Pinpoint the cell where the given text exists, returning its (x, y) midpoint coordinate. 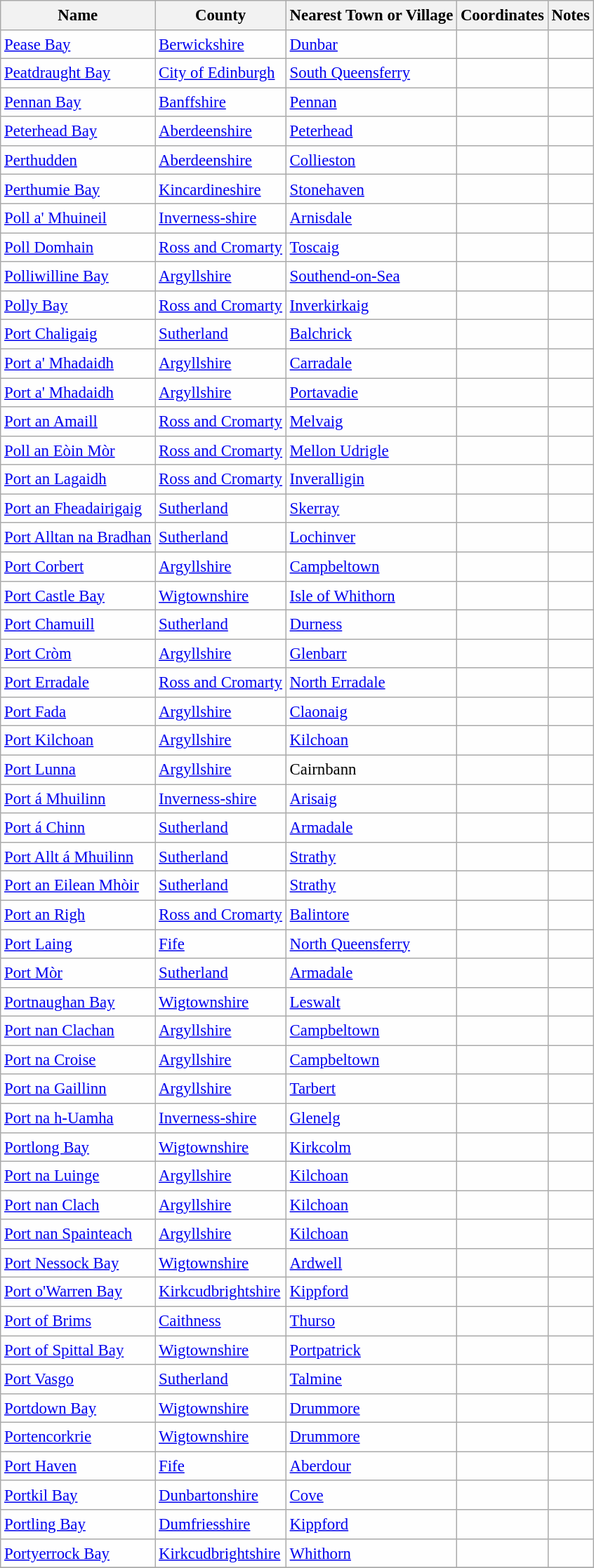
Arisaig (371, 798)
Port an Fheadairigaig (78, 508)
Port Allt á Mhuilinn (78, 857)
Kirkcolm (371, 1146)
Port Mòr (78, 972)
Portkil Bay (78, 1496)
Mellon Udrigle (371, 450)
Portlong Bay (78, 1146)
Collieston (371, 160)
Port Erradale (78, 682)
Peatdraught Bay (78, 73)
Claonaig (371, 711)
Portpatrick (371, 1350)
Portencorkrie (78, 1437)
Kincardineshire (220, 189)
Port á Chinn (78, 828)
Pease Bay (78, 43)
Port nan Spainteach (78, 1233)
Port na Croise (78, 1059)
Port Fada (78, 711)
South Queensferry (371, 73)
Polliwilline Bay (78, 276)
County (220, 15)
Ardwell (371, 1263)
Portnaughan Bay (78, 1002)
Port Cròm (78, 654)
Port á Mhuilinn (78, 798)
Glenelg (371, 1118)
Port Castle Bay (78, 595)
Peterhead (371, 130)
Port Corbert (78, 567)
Port na Luinge (78, 1176)
Whithorn (371, 1553)
Pennan Bay (78, 102)
Port na Gaillinn (78, 1089)
Poll a' Mhuineil (78, 219)
Port an Eilean Mhòir (78, 885)
Durness (371, 624)
Pennan (371, 102)
Portyerrock Bay (78, 1553)
Lochinver (371, 537)
Coordinates (503, 15)
Notes (570, 15)
Port Nessock Bay (78, 1263)
Cairnbann (371, 769)
Name (78, 15)
Inveralligin (371, 480)
Toscaig (371, 247)
Thurso (371, 1320)
Dunbar (371, 43)
Port nan Clachan (78, 1031)
North Erradale (371, 682)
Port o'Warren Bay (78, 1292)
Nearest Town or Village (371, 15)
Port Laing (78, 944)
Tarbert (371, 1089)
Poll Domhain (78, 247)
Port Haven (78, 1466)
Perthudden (78, 160)
Portdown Bay (78, 1409)
Port Alltan na Bradhan (78, 537)
Stonehaven (371, 189)
Perthumie Bay (78, 189)
City of Edinburgh (220, 73)
Aberdour (371, 1466)
Port nan Clach (78, 1205)
Port an Righ (78, 915)
Portling Bay (78, 1524)
Portavadie (371, 393)
Leswalt (371, 1002)
Port Kilchoan (78, 741)
Polly Bay (78, 306)
Port Chamuill (78, 624)
Port na h-Uamha (78, 1118)
Inverkirkaig (371, 306)
Arnisdale (371, 219)
Cove (371, 1496)
Carradale (371, 363)
Isle of Whithorn (371, 595)
Skerray (371, 508)
Port of Brims (78, 1320)
Melvaig (371, 421)
Dunbartonshire (220, 1496)
Southend-on-Sea (371, 276)
Talmine (371, 1379)
Balchrick (371, 334)
North Queensferry (371, 944)
Port of Spittal Bay (78, 1350)
Banffshire (220, 102)
Port Lunna (78, 769)
Glenbarr (371, 654)
Berwickshire (220, 43)
Peterhead Bay (78, 130)
Port an Amaill (78, 421)
Balintore (371, 915)
Port Vasgo (78, 1379)
Caithness (220, 1320)
Poll an Eòin Mòr (78, 450)
Port an Lagaidh (78, 480)
Dumfriesshire (220, 1524)
Port Chaligaig (78, 334)
